Scan for the cell matching the given text and deliver its [X, Y] coordinate at center. 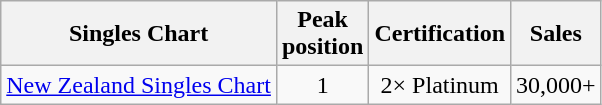
Sales [556, 34]
30,000+ [556, 85]
New Zealand Singles Chart [139, 85]
Singles Chart [139, 34]
Certification [440, 34]
Peakposition [322, 34]
1 [322, 85]
2× Platinum [440, 85]
